Scan for the cell matching the given text and deliver its (x, y) coordinate at center. 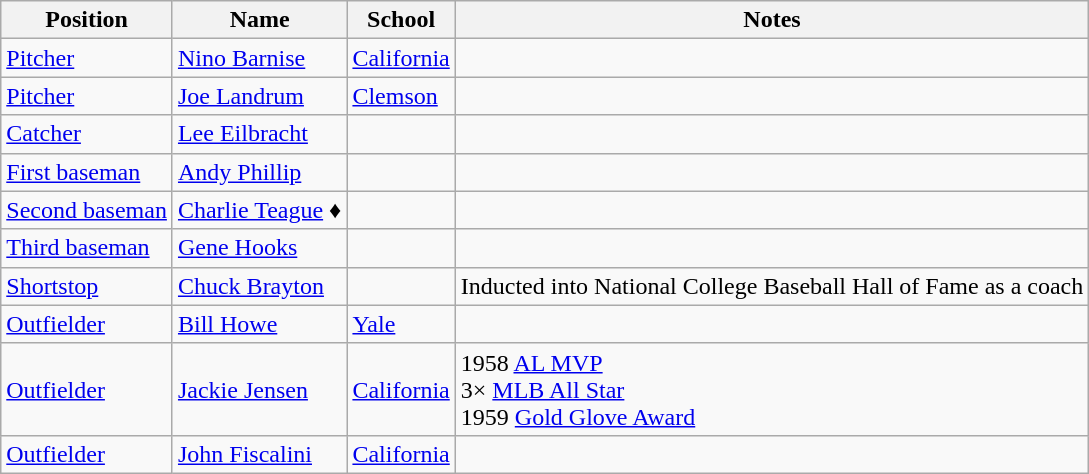
Bill Howe (259, 324)
Gene Hooks (259, 248)
Shortstop (87, 286)
Jackie Jensen (259, 389)
Inducted into National College Baseball Hall of Fame as a coach (772, 286)
Second baseman (87, 210)
Catcher (87, 134)
Andy Phillip (259, 172)
Name (259, 20)
Yale (401, 324)
1958 AL MVP 3× MLB All Star1959 Gold Glove Award (772, 389)
Notes (772, 20)
Lee Eilbracht (259, 134)
School (401, 20)
Charlie Teague ♦ (259, 210)
Third baseman (87, 248)
Chuck Brayton (259, 286)
Position (87, 20)
John Fiscalini (259, 454)
First baseman (87, 172)
Nino Barnise (259, 58)
Joe Landrum (259, 96)
Clemson (401, 96)
